Detect which cell encompasses the target text, then output its [x, y] center coordinate. 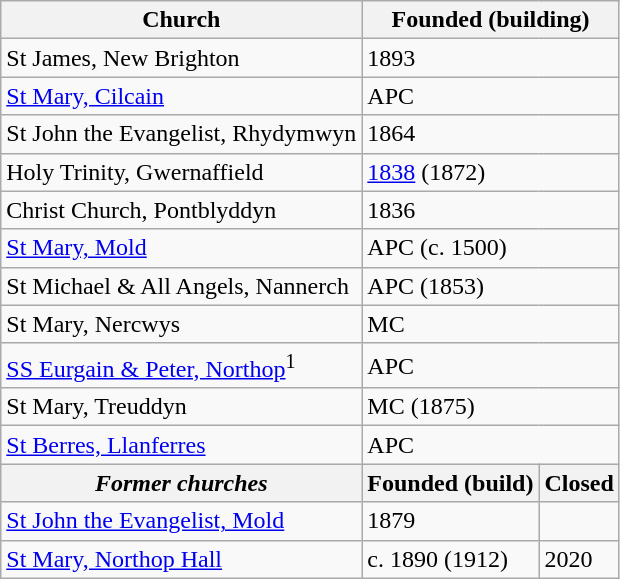
1879 [450, 521]
St John the Evangelist, Rhydymwyn [182, 134]
St Mary, Nercwys [182, 324]
1836 [491, 210]
St John the Evangelist, Mold [182, 521]
c. 1890 (1912) [450, 559]
1893 [491, 58]
1864 [491, 134]
Founded (build) [450, 483]
St Berres, Llanferres [182, 445]
APC (1853) [491, 286]
SS Eurgain & Peter, Northop1 [182, 366]
Holy Trinity, Gwernaffield [182, 172]
St Mary, Cilcain [182, 96]
Church [182, 20]
MC [491, 324]
MC (1875) [491, 407]
Founded (building) [491, 20]
St Mary, Northop Hall [182, 559]
St Michael & All Angels, Nannerch [182, 286]
2020 [579, 559]
APC (c. 1500) [491, 248]
St James, New Brighton [182, 58]
Closed [579, 483]
Former churches [182, 483]
St Mary, Mold [182, 248]
1838 (1872) [491, 172]
St Mary, Treuddyn [182, 407]
Christ Church, Pontblyddyn [182, 210]
